Locate the cell with the specified text and output its [X, Y] center coordinate. 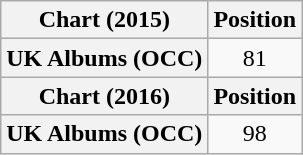
98 [255, 134]
Chart (2016) [104, 96]
Chart (2015) [104, 20]
81 [255, 58]
